From the cell containing the given text, extract its center point as [x, y] coordinate. 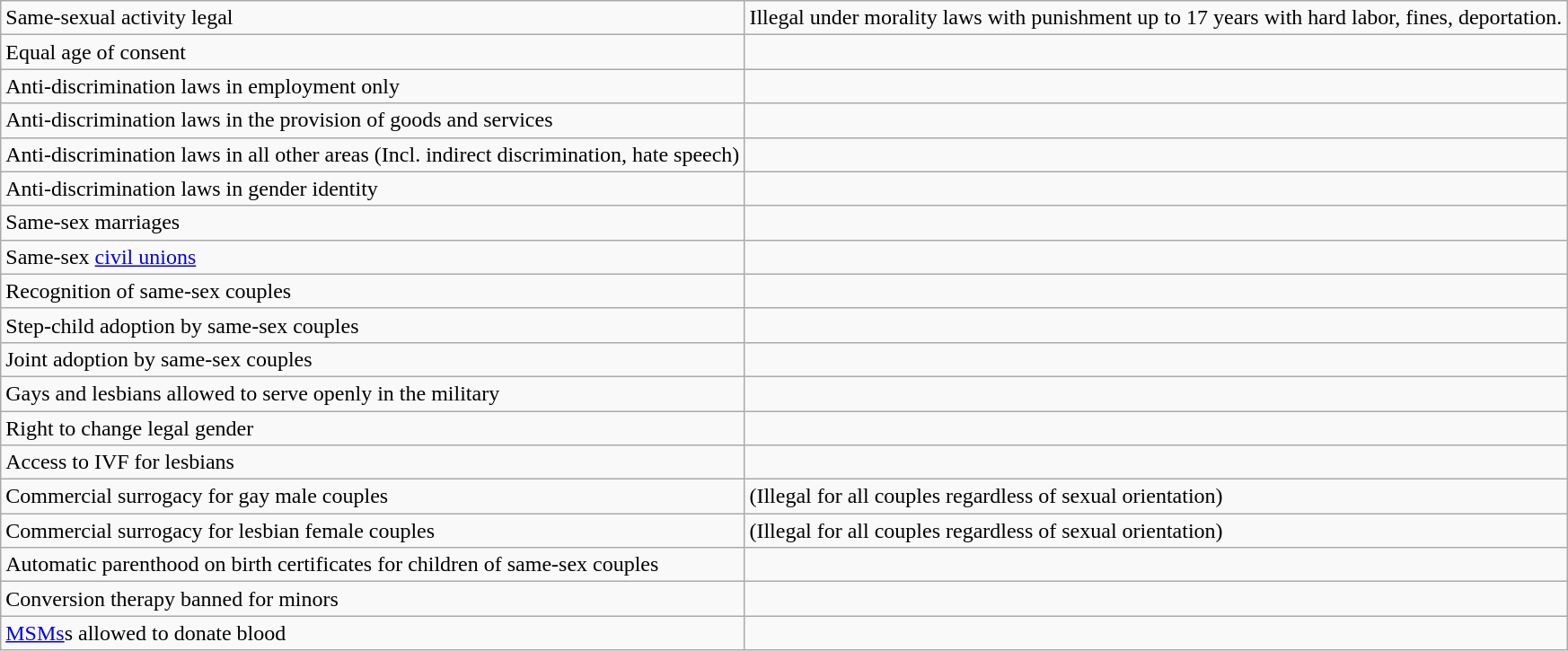
Anti-discrimination laws in the provision of goods and services [373, 120]
MSMss allowed to donate blood [373, 633]
Access to IVF for lesbians [373, 462]
Anti-discrimination laws in gender identity [373, 189]
Anti-discrimination laws in employment only [373, 86]
Conversion therapy banned for minors [373, 599]
Right to change legal gender [373, 428]
Automatic parenthood on birth certificates for children of same-sex couples [373, 565]
Step-child adoption by same-sex couples [373, 325]
Joint adoption by same-sex couples [373, 359]
Anti-discrimination laws in all other areas (Incl. indirect discrimination, hate speech) [373, 154]
Same-sex marriages [373, 223]
Gays and lesbians allowed to serve openly in the military [373, 393]
Commercial surrogacy for lesbian female couples [373, 531]
Recognition of same-sex couples [373, 291]
Equal age of consent [373, 52]
Illegal under morality laws with punishment up to 17 years with hard labor, fines, deportation. [1156, 18]
Same-sex civil unions [373, 257]
Same-sexual activity legal [373, 18]
Commercial surrogacy for gay male couples [373, 497]
